Find where the given text appears and provide that cell's center as [X, Y] coordinate. 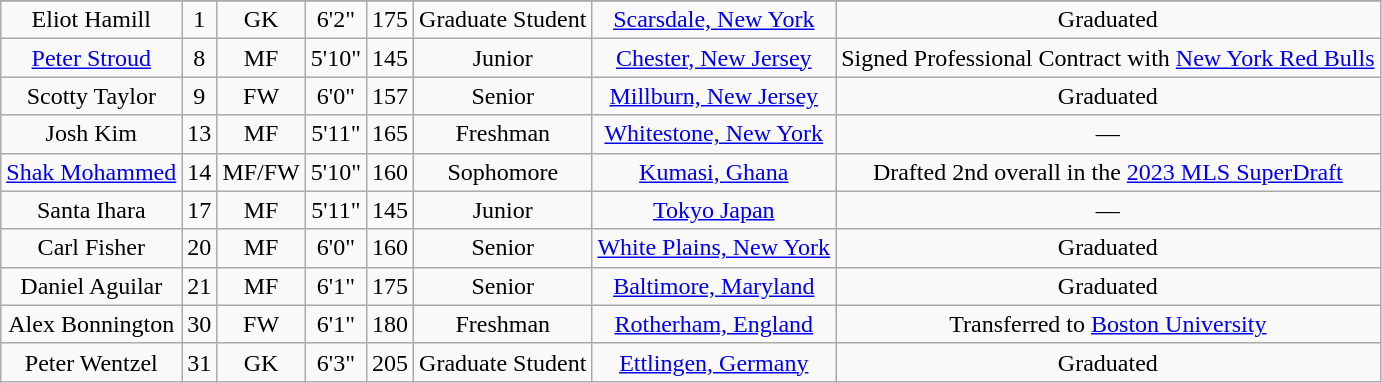
20 [200, 248]
Tokyo Japan [714, 210]
Josh Kim [92, 134]
6'3" [336, 362]
165 [390, 134]
Peter Wentzel [92, 362]
Eliot Hamill [92, 20]
14 [200, 172]
Alex Bonnington [92, 324]
31 [200, 362]
13 [200, 134]
30 [200, 324]
Signed Professional Contract with New York Red Bulls [1108, 58]
1 [200, 20]
17 [200, 210]
Whitestone, New York [714, 134]
Sophomore [503, 172]
205 [390, 362]
Carl Fisher [92, 248]
Ettlingen, Germany [714, 362]
White Plains, New York [714, 248]
Peter Stroud [92, 58]
6'2" [336, 20]
Daniel Aguilar [92, 286]
Shak Mohammed [92, 172]
Santa Ihara [92, 210]
180 [390, 324]
9 [200, 96]
8 [200, 58]
Drafted 2nd overall in the 2023 MLS SuperDraft [1108, 172]
Baltimore, Maryland [714, 286]
MF/FW [261, 172]
Millburn, New Jersey [714, 96]
Chester, New Jersey [714, 58]
Rotherham, England [714, 324]
Scarsdale, New York [714, 20]
Transferred to Boston University [1108, 324]
Scotty Taylor [92, 96]
21 [200, 286]
Kumasi, Ghana [714, 172]
157 [390, 96]
